Scan for the cell matching the given text and deliver its [x, y] coordinate at center. 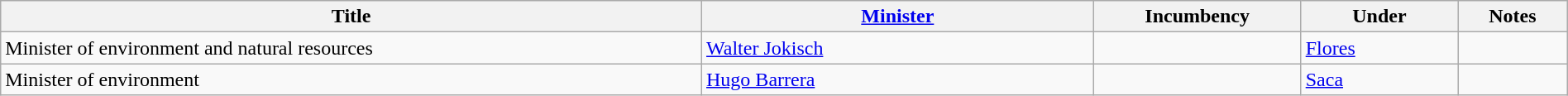
Hugo Barrera [898, 79]
Flores [1379, 48]
Walter Jokisch [898, 48]
Saca [1379, 79]
Minister of environment [351, 79]
Under [1379, 17]
Notes [1513, 17]
Title [351, 17]
Minister [898, 17]
Incumbency [1198, 17]
Minister of environment and natural resources [351, 48]
